Identify which cell holds the provided text, then report its [X, Y] central coordinate. 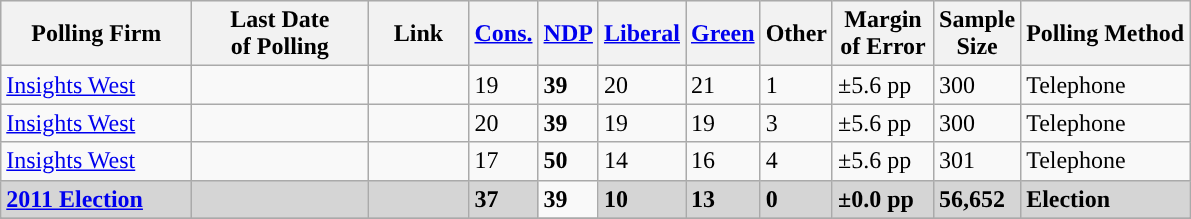
1 [796, 85]
Last Dateof Polling [280, 34]
4 [796, 161]
2011 Election [96, 199]
Link [418, 34]
21 [724, 85]
13 [724, 199]
3 [796, 123]
17 [504, 161]
56,652 [978, 199]
Green [724, 34]
Liberal [642, 34]
Polling Firm [96, 34]
Cons. [504, 34]
301 [978, 161]
NDP [568, 34]
14 [642, 161]
37 [504, 199]
Other [796, 34]
Polling Method [1106, 34]
10 [642, 199]
SampleSize [978, 34]
0 [796, 199]
50 [568, 161]
Marginof Error [882, 34]
16 [724, 161]
Election [1106, 199]
±0.0 pp [882, 199]
